Search for the cell housing the specified text and yield its [x, y] center coordinate. 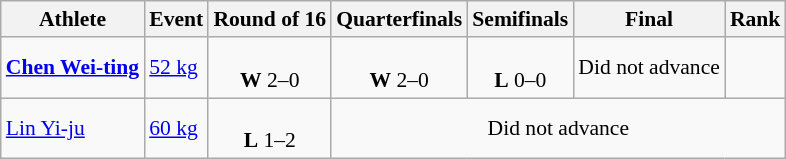
Athlete [72, 19]
Round of 16 [270, 19]
Quarterfinals [399, 19]
L 0–0 [520, 68]
L 1–2 [270, 128]
Lin Yi-ju [72, 128]
52 kg [176, 68]
Rank [756, 19]
60 kg [176, 128]
Semifinals [520, 19]
Chen Wei-ting [72, 68]
Event [176, 19]
Final [649, 19]
